Extract the (X, Y) coordinate from the center of the cell holding the provided text.  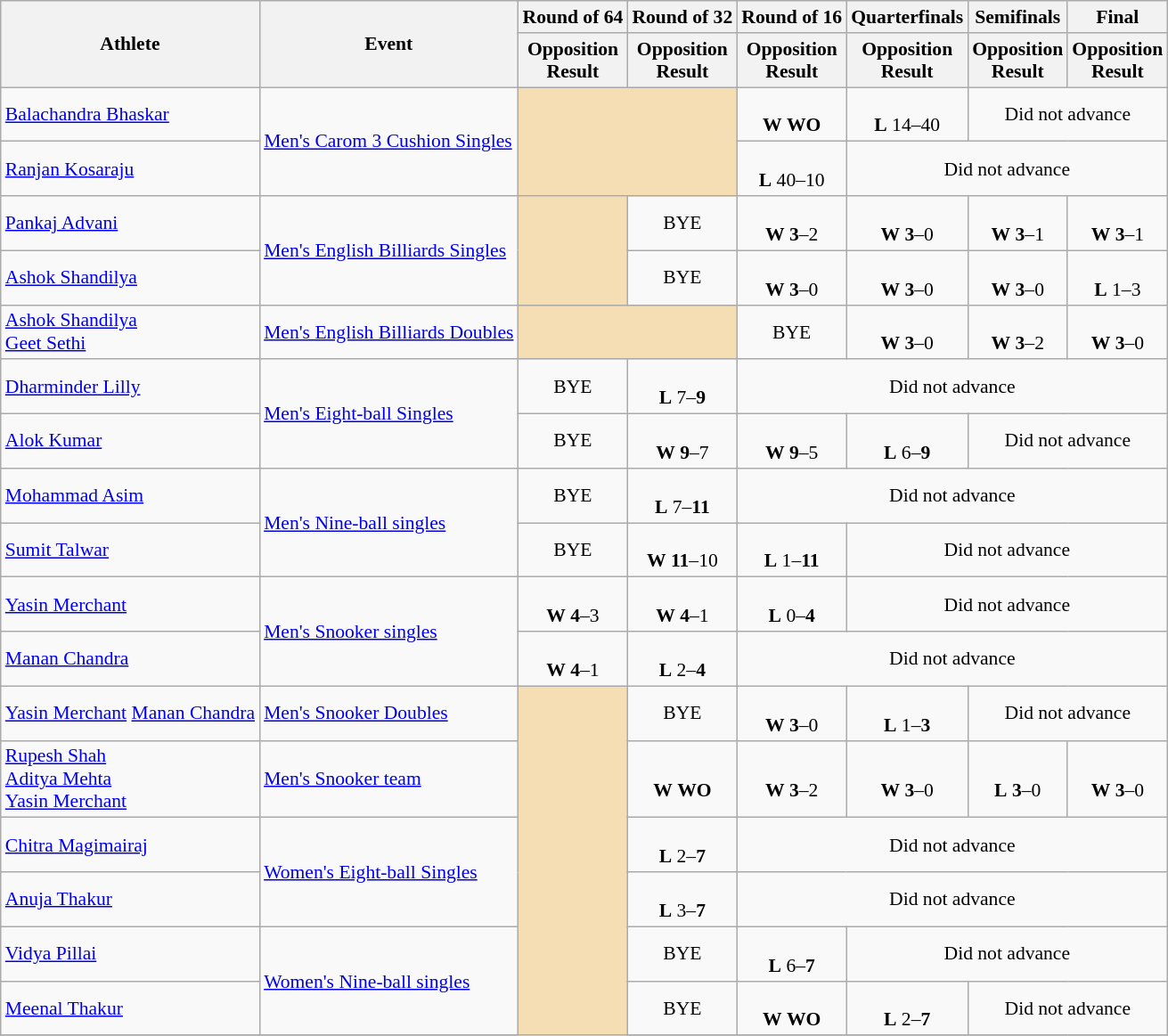
L 0–4 (791, 604)
L 3–0 (1017, 779)
W 11–10 (682, 551)
L 40–10 (791, 169)
Semifinals (1017, 17)
Dharminder Lilly (130, 387)
Men's Snooker Doubles (388, 713)
L 1–11 (791, 551)
Yasin Merchant (130, 604)
Yasin Merchant Manan Chandra (130, 713)
Rupesh ShahAditya MehtaYasin Merchant (130, 779)
L 6–9 (907, 442)
Men's Snooker singles (388, 632)
Ranjan Kosaraju (130, 169)
W 9–5 (791, 442)
Round of 64 (574, 17)
W 9–7 (682, 442)
Women's Eight-ball Singles (388, 872)
L 7–11 (682, 495)
Round of 16 (791, 17)
L 7–9 (682, 387)
Meenal Thakur (130, 1008)
Event (388, 45)
Quarterfinals (907, 17)
L 14–40 (907, 114)
Anuja Thakur (130, 900)
Women's Nine-ball singles (388, 981)
Ashok Shandilya (130, 278)
Men's Nine-ball singles (388, 523)
W 4–3 (574, 604)
Men's Carom 3 Cushion Singles (388, 142)
Men's English Billiards Doubles (388, 331)
Alok Kumar (130, 442)
Manan Chandra (130, 659)
Ashok Shandilya Geet Sethi (130, 331)
Men's Snooker team (388, 779)
Balachandra Bhaskar (130, 114)
Final (1117, 17)
Sumit Talwar (130, 551)
Men's English Billiards Singles (388, 250)
Mohammad Asim (130, 495)
Pankaj Advani (130, 223)
Athlete (130, 45)
L 3–7 (682, 900)
Round of 32 (682, 17)
Men's Eight-ball Singles (388, 414)
Vidya Pillai (130, 953)
L 6–7 (791, 953)
L 2–4 (682, 659)
Chitra Magimairaj (130, 844)
